Locate the cell with the specified text and output its (x, y) center coordinate. 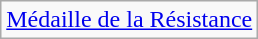
Médaille de la Résistance (130, 20)
